Identify which cell holds the provided text, then report its [x, y] central coordinate. 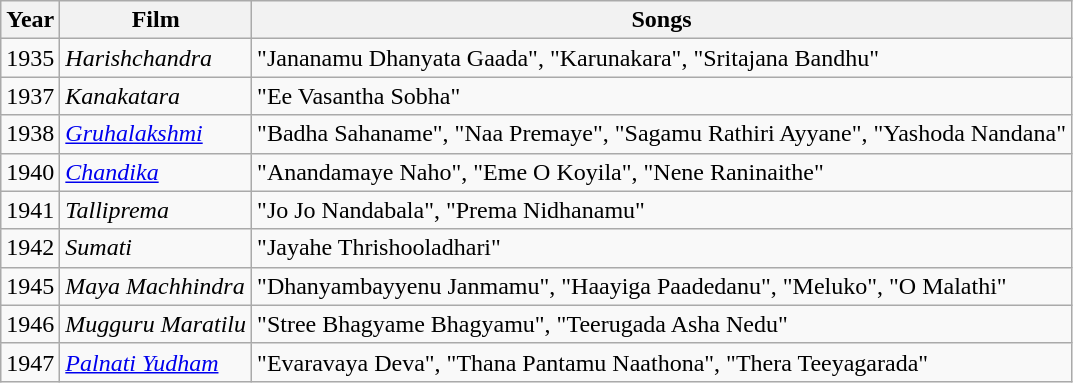
"Jayahe Thrishooladhari" [662, 248]
Palnati Yudham [156, 362]
Talliprema [156, 210]
Gruhalakshmi [156, 134]
1945 [30, 286]
Sumati [156, 248]
"Dhanyambayyenu Janmamu", "Haayiga Paadedanu", "Meluko", "O Malathi" [662, 286]
Kanakatara [156, 96]
1942 [30, 248]
Film [156, 20]
"Evaravaya Deva", "Thana Pantamu Naathona", "Thera Teeyagarada" [662, 362]
1941 [30, 210]
Songs [662, 20]
Mugguru Maratilu [156, 324]
"Badha Sahaname", "Naa Premaye", "Sagamu Rathiri Ayyane", "Yashoda Nandana" [662, 134]
"Stree Bhagyame Bhagyamu", "Teerugada Asha Nedu" [662, 324]
1947 [30, 362]
Year [30, 20]
Chandika [156, 172]
"Ee Vasantha Sobha" [662, 96]
Maya Machhindra [156, 286]
1940 [30, 172]
1946 [30, 324]
1935 [30, 58]
1938 [30, 134]
"Jananamu Dhanyata Gaada", "Karunakara", "Sritajana Bandhu" [662, 58]
"Jo Jo Nandabala", "Prema Nidhanamu" [662, 210]
"Anandamaye Naho", "Eme O Koyila", "Nene Raninaithe" [662, 172]
Harishchandra [156, 58]
1937 [30, 96]
